Return (X, Y) of the center of cell containing provided text 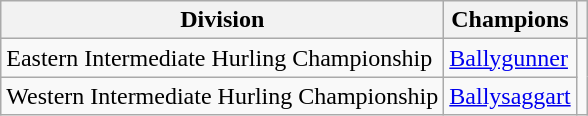
Western Intermediate Hurling Championship (222, 96)
Division (222, 20)
Eastern Intermediate Hurling Championship (222, 58)
Ballygunner (510, 58)
Champions (510, 20)
Ballysaggart (510, 96)
